Identify which cell holds the provided text, then report its (x, y) central coordinate. 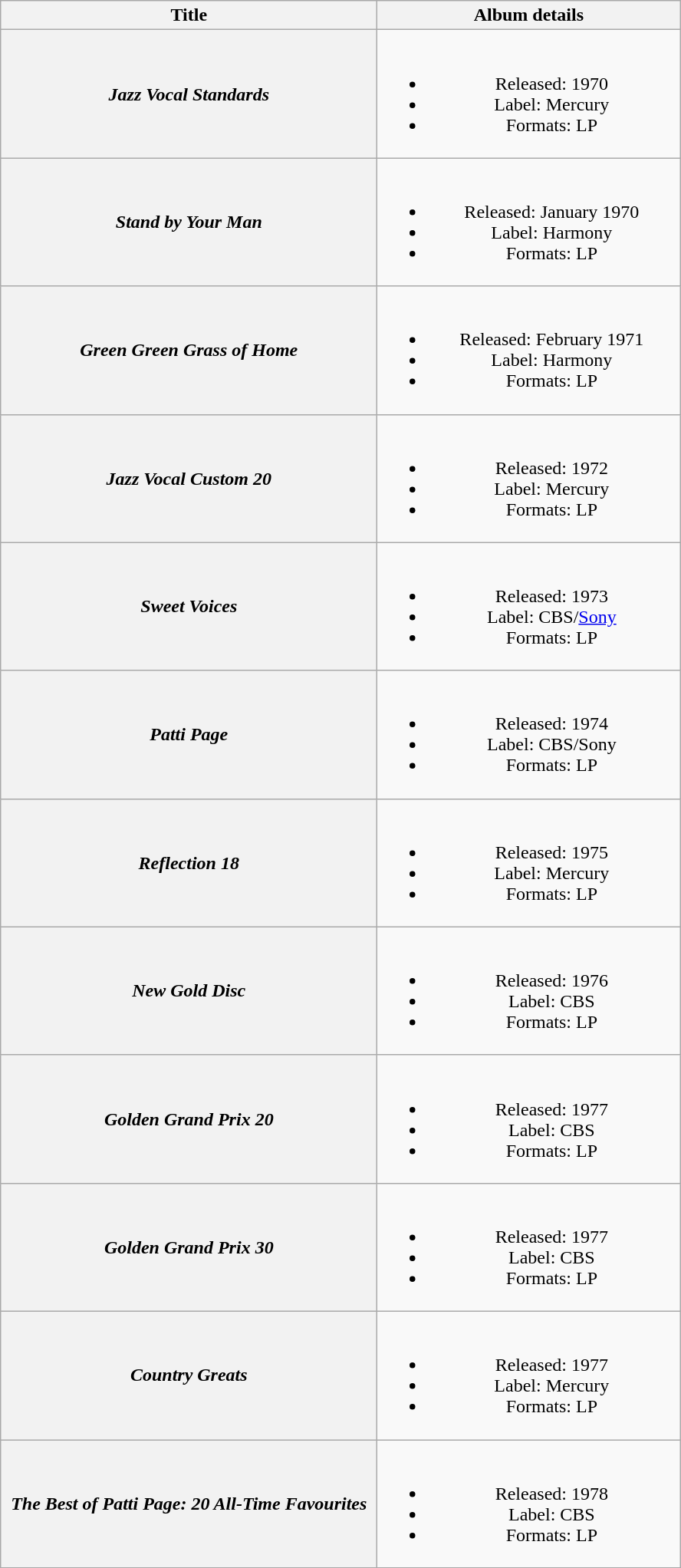
Title (189, 15)
Released: 1970Label: MercuryFormats: LP (529, 94)
Released: 1975Label: MercuryFormats: LP (529, 862)
Jazz Vocal Standards (189, 94)
Country Greats (189, 1375)
Reflection 18 (189, 862)
Golden Grand Prix 30 (189, 1247)
Released: January 1970Label: HarmonyFormats: LP (529, 222)
Album details (529, 15)
Green Green Grass of Home (189, 350)
Jazz Vocal Custom 20 (189, 479)
Released: 1976Label: CBSFormats: LP (529, 991)
The Best of Patti Page: 20 All-Time Favourites (189, 1504)
Released: 1977Label: MercuryFormats: LP (529, 1375)
Released: 1972Label: MercuryFormats: LP (529, 479)
Released: February 1971Label: HarmonyFormats: LP (529, 350)
Stand by Your Man (189, 222)
Sweet Voices (189, 606)
Patti Page (189, 735)
Golden Grand Prix 20 (189, 1118)
Released: 1973Label: CBS/SonyFormats: LP (529, 606)
New Gold Disc (189, 991)
Released: 1974Label: CBS/SonyFormats: LP (529, 735)
Released: 1978Label: CBSFormats: LP (529, 1504)
